Search for the cell housing the specified text and yield its [x, y] center coordinate. 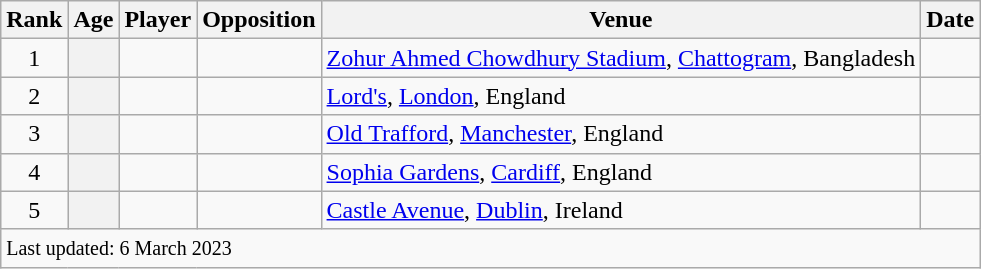
1 [34, 58]
Old Trafford, Manchester, England [621, 134]
Last updated: 6 March 2023 [490, 248]
3 [34, 134]
Zohur Ahmed Chowdhury Stadium, Chattogram, Bangladesh [621, 58]
4 [34, 172]
Date [950, 20]
2 [34, 96]
Venue [621, 20]
Player [158, 20]
Rank [34, 20]
5 [34, 210]
Castle Avenue, Dublin, Ireland [621, 210]
Lord's, London, England [621, 96]
Opposition [259, 20]
Age [94, 20]
Sophia Gardens, Cardiff, England [621, 172]
